Identify which cell holds the provided text, then report its (x, y) central coordinate. 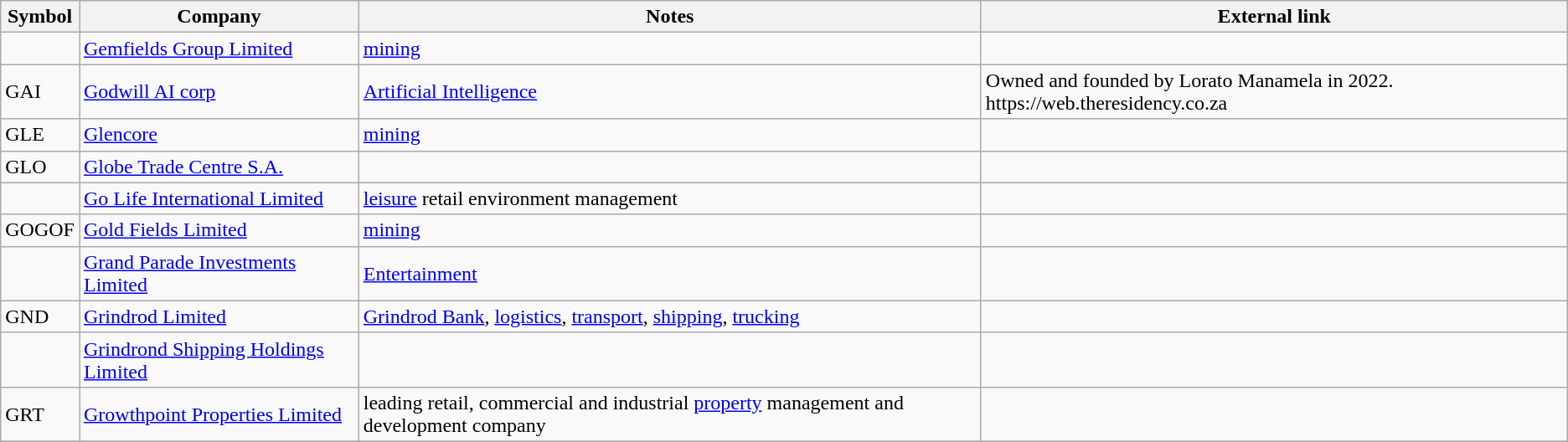
Gold Fields Limited (219, 230)
leisure retail environment management (670, 198)
GND (40, 316)
Artificial Intelligence (670, 92)
Godwill AI corp (219, 92)
Symbol (40, 17)
leading retail, commercial and industrial property management and development company (670, 414)
GLO (40, 167)
Go Life International Limited (219, 198)
GRT (40, 414)
Grindrod Limited (219, 316)
Entertainment (670, 273)
Grindrond Shipping Holdings Limited (219, 360)
Glencore (219, 135)
GAI (40, 92)
Gemfields Group Limited (219, 49)
GOGOF (40, 230)
GLE (40, 135)
External link (1274, 17)
Globe Trade Centre S.A. (219, 167)
Growthpoint Properties Limited (219, 414)
Company (219, 17)
Grand Parade Investments Limited (219, 273)
Owned and founded by Lorato Manamela in 2022. https://web.theresidency.co.za (1274, 92)
Notes (670, 17)
Grindrod Bank, logistics, transport, shipping, trucking (670, 316)
